Extract the (X, Y) coordinate from the center of the cell holding the provided text.  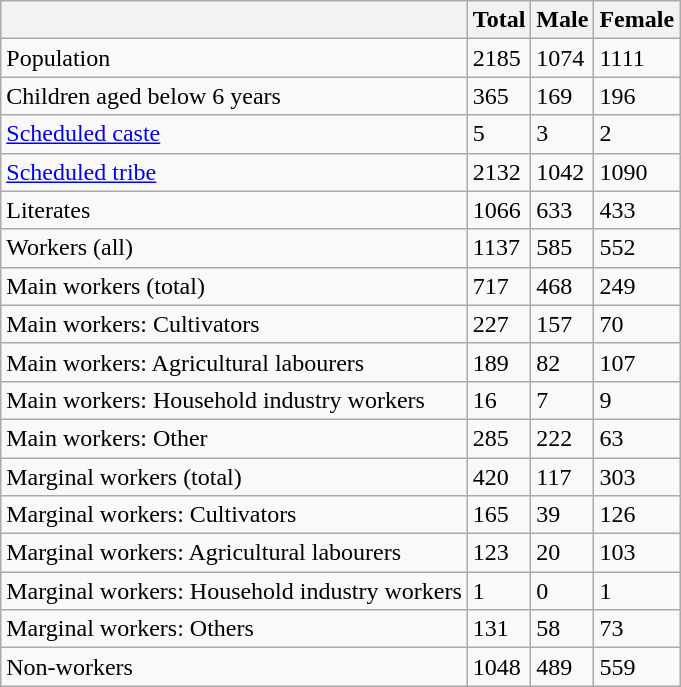
2 (637, 134)
Scheduled caste (234, 134)
126 (637, 515)
16 (499, 400)
633 (562, 210)
107 (637, 362)
39 (562, 515)
189 (499, 362)
468 (562, 286)
Marginal workers: Household industry workers (234, 591)
433 (637, 210)
Female (637, 20)
489 (562, 667)
169 (562, 96)
Main workers: Household industry workers (234, 400)
Total (499, 20)
7 (562, 400)
20 (562, 553)
1090 (637, 172)
1074 (562, 58)
227 (499, 324)
1066 (499, 210)
82 (562, 362)
117 (562, 477)
249 (637, 286)
131 (499, 629)
1048 (499, 667)
303 (637, 477)
Marginal workers: Others (234, 629)
559 (637, 667)
Children aged below 6 years (234, 96)
196 (637, 96)
123 (499, 553)
70 (637, 324)
Main workers: Other (234, 438)
103 (637, 553)
Population (234, 58)
3 (562, 134)
1111 (637, 58)
9 (637, 400)
Male (562, 20)
2185 (499, 58)
58 (562, 629)
63 (637, 438)
73 (637, 629)
Non-workers (234, 667)
585 (562, 248)
Scheduled tribe (234, 172)
Main workers: Cultivators (234, 324)
Main workers (total) (234, 286)
Main workers: Agricultural labourers (234, 362)
717 (499, 286)
2132 (499, 172)
0 (562, 591)
420 (499, 477)
285 (499, 438)
Literates (234, 210)
165 (499, 515)
Workers (all) (234, 248)
5 (499, 134)
1137 (499, 248)
1042 (562, 172)
552 (637, 248)
365 (499, 96)
Marginal workers: Agricultural labourers (234, 553)
Marginal workers: Cultivators (234, 515)
Marginal workers (total) (234, 477)
157 (562, 324)
222 (562, 438)
